Search for the cell housing the specified text and yield its [x, y] center coordinate. 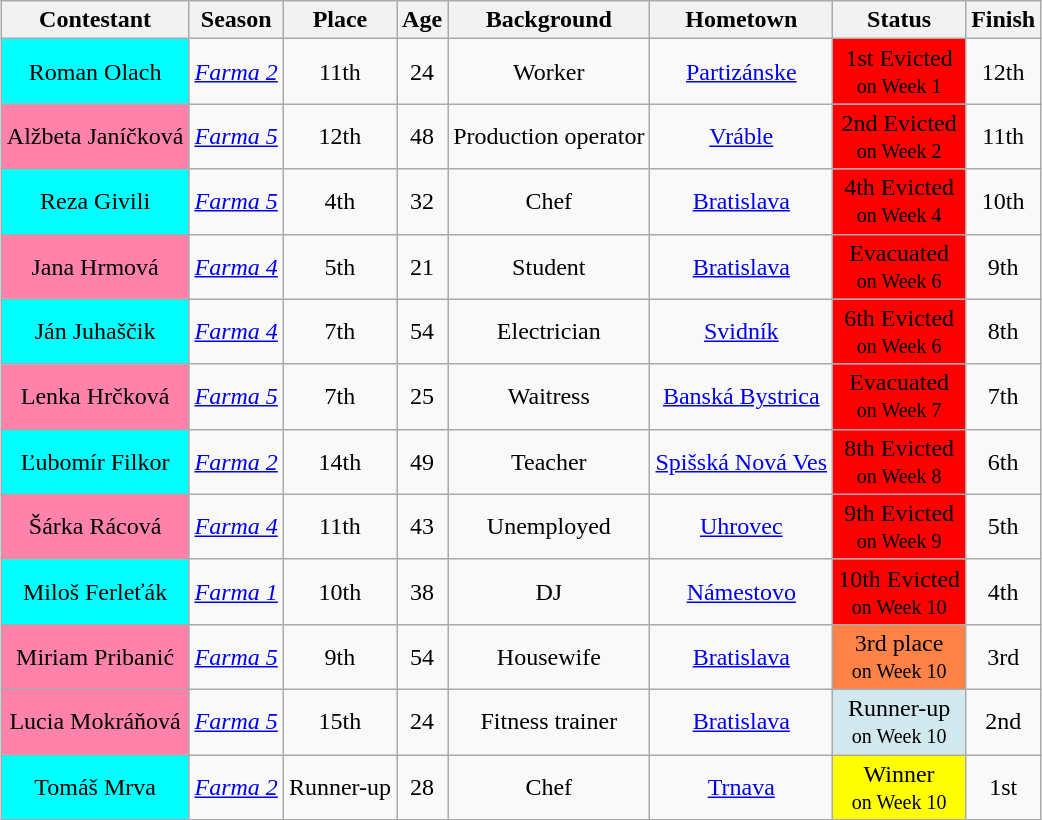
Trnava [742, 786]
Evacuatedon Week 7 [900, 396]
Student [549, 266]
Uhrovec [742, 526]
Námestovo [742, 592]
Lenka Hrčková [95, 396]
Status [900, 20]
Roman Olach [95, 72]
6th [1004, 462]
32 [422, 202]
Runner-up [340, 786]
25 [422, 396]
Alžbeta Janíčková [95, 136]
Housewife [549, 656]
43 [422, 526]
Partizánske [742, 72]
Šárka Rácová [95, 526]
Fitness trainer [549, 722]
Production operator [549, 136]
Farma 1 [236, 592]
Background [549, 20]
3rd placeon Week 10 [900, 656]
DJ [549, 592]
Waitress [549, 396]
Teacher [549, 462]
28 [422, 786]
Miloš Ferleťák [95, 592]
48 [422, 136]
Finish [1004, 20]
10th Evictedon Week 10 [900, 592]
Spišská Nová Ves [742, 462]
Miriam Pribanić [95, 656]
Vráble [742, 136]
Svidník [742, 332]
Banská Bystrica [742, 396]
Jana Hrmová [95, 266]
Reza Givili [95, 202]
Worker [549, 72]
49 [422, 462]
3rd [1004, 656]
1st [1004, 786]
21 [422, 266]
Hometown [742, 20]
15th [340, 722]
14th [340, 462]
8th [1004, 332]
2nd Evictedon Week 2 [900, 136]
Place [340, 20]
6th Evictedon Week 6 [900, 332]
Ján Juhaščik [95, 332]
8th Evictedon Week 8 [900, 462]
38 [422, 592]
2nd [1004, 722]
9th Evictedon Week 9 [900, 526]
Contestant [95, 20]
Winneron Week 10 [900, 786]
Season [236, 20]
Evacuatedon Week 6 [900, 266]
Electrician [549, 332]
Ľubomír Filkor [95, 462]
Age [422, 20]
Unemployed [549, 526]
Lucia Mokráňová [95, 722]
Tomáš Mrva [95, 786]
4th Evictedon Week 4 [900, 202]
1st Evictedon Week 1 [900, 72]
Runner-upon Week 10 [900, 722]
